Extract the (X, Y) coordinate from the center of the cell holding the provided text.  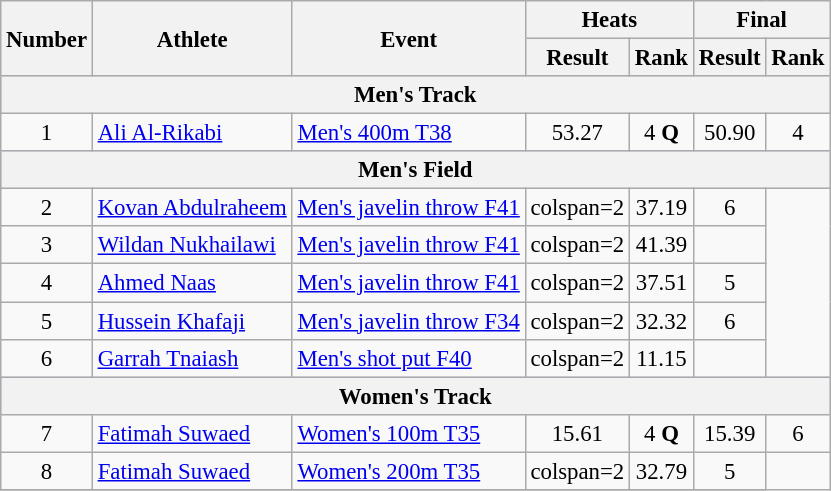
Final (761, 20)
32.79 (662, 471)
Women's 200m T35 (408, 471)
41.39 (662, 245)
Event (408, 38)
Ahmed Naas (192, 283)
15.39 (730, 433)
Garrah Tnaiash (192, 358)
Kovan Abdulraheem (192, 208)
11.15 (662, 358)
Men's Field (416, 170)
Men's shot put F40 (408, 358)
2 (47, 208)
Women's Track (416, 396)
50.90 (730, 133)
37.51 (662, 283)
3 (47, 245)
1 (47, 133)
32.32 (662, 321)
37.19 (662, 208)
Wildan Nukhailawi (192, 245)
8 (47, 471)
Men's javelin throw F34 (408, 321)
Athlete (192, 38)
Hussein Khafaji (192, 321)
15.61 (577, 433)
53.27 (577, 133)
Ali Al-Rikabi (192, 133)
Men's 400m T38 (408, 133)
Heats (609, 20)
Men's Track (416, 95)
7 (47, 433)
Women's 100m T35 (408, 433)
Number (47, 38)
